Determine the (X, Y) coordinate at the center of the cell enclosing the given text.  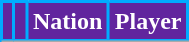
Player (148, 22)
Nation (68, 22)
